Return the [X, Y] coordinate for the center point of the cell that contains the specified text.  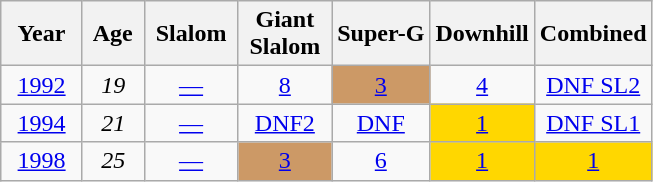
1994 [42, 123]
DNF SL2 [593, 85]
6 [381, 161]
4 [482, 85]
8 [285, 85]
Giant Slalom [285, 34]
19 [113, 85]
1998 [42, 161]
Combined [593, 34]
25 [113, 161]
Downhill [482, 34]
Super-G [381, 34]
DNF2 [285, 123]
DNF SL1 [593, 123]
1992 [42, 85]
Slalom [191, 34]
Year [42, 34]
DNF [381, 123]
21 [113, 123]
Age [113, 34]
